Output the [x, y] coordinate of the center of the cell containing the given text.  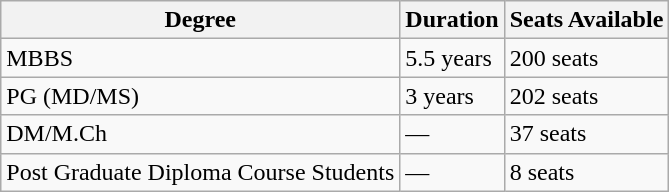
5.5 years [452, 58]
Duration [452, 20]
Degree [200, 20]
Seats Available [586, 20]
Post Graduate Diploma Course Students [200, 172]
202 seats [586, 96]
DM/M.Ch [200, 134]
3 years [452, 96]
37 seats [586, 134]
200 seats [586, 58]
8 seats [586, 172]
PG (MD/MS) [200, 96]
MBBS [200, 58]
